Identify which cell holds the provided text, then report its (X, Y) central coordinate. 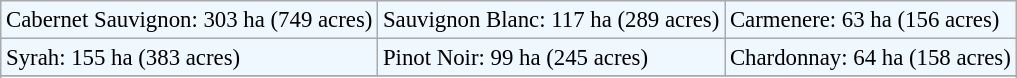
Sauvignon Blanc: 117 ha (289 acres) (552, 20)
Chardonnay: 64 ha (158 acres) (870, 58)
Carmenere: 63 ha (156 acres) (870, 20)
Pinot Noir: 99 ha (245 acres) (552, 58)
Cabernet Sauvignon: 303 ha (749 acres) (190, 20)
Syrah: 155 ha (383 acres) (190, 58)
